Return the [x, y] coordinate for the center point of the cell that contains the specified text.  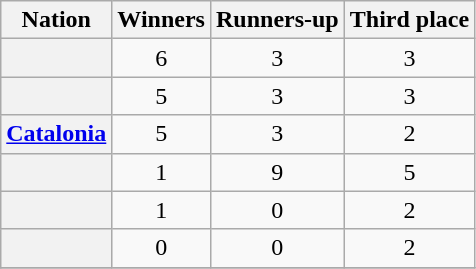
Catalonia [56, 134]
Runners-up [277, 20]
Nation [56, 20]
Winners [162, 20]
6 [162, 58]
9 [277, 172]
Third place [409, 20]
